Locate the cell with the specified text and output its [X, Y] center coordinate. 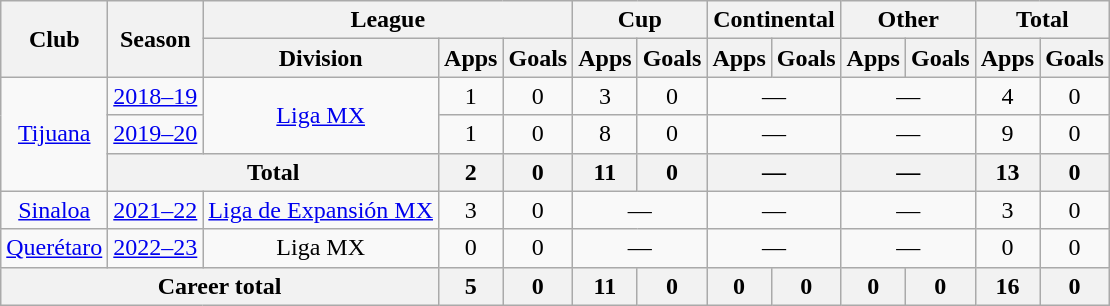
Club [54, 39]
League [388, 20]
Division [321, 58]
2022–23 [156, 248]
2018–19 [156, 96]
9 [1007, 134]
Tijuana [54, 134]
16 [1007, 286]
Continental [774, 20]
Career total [220, 286]
Liga de Expansión MX [321, 210]
2021–22 [156, 210]
2019–20 [156, 134]
Cup [640, 20]
Other [908, 20]
Querétaro [54, 248]
8 [605, 134]
Season [156, 39]
5 [471, 286]
2 [471, 172]
13 [1007, 172]
4 [1007, 96]
Sinaloa [54, 210]
